Determine the (X, Y) coordinate at the center of the cell enclosing the given text.  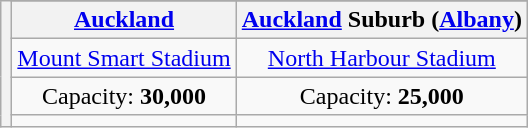
Auckland Suburb (Albany) (382, 20)
Capacity: 30,000 (124, 96)
North Harbour Stadium (382, 58)
Capacity: 25,000 (382, 96)
Mount Smart Stadium (124, 58)
Auckland (124, 20)
